For the text-containing cell, return its midpoint in [X, Y] coordinate format. 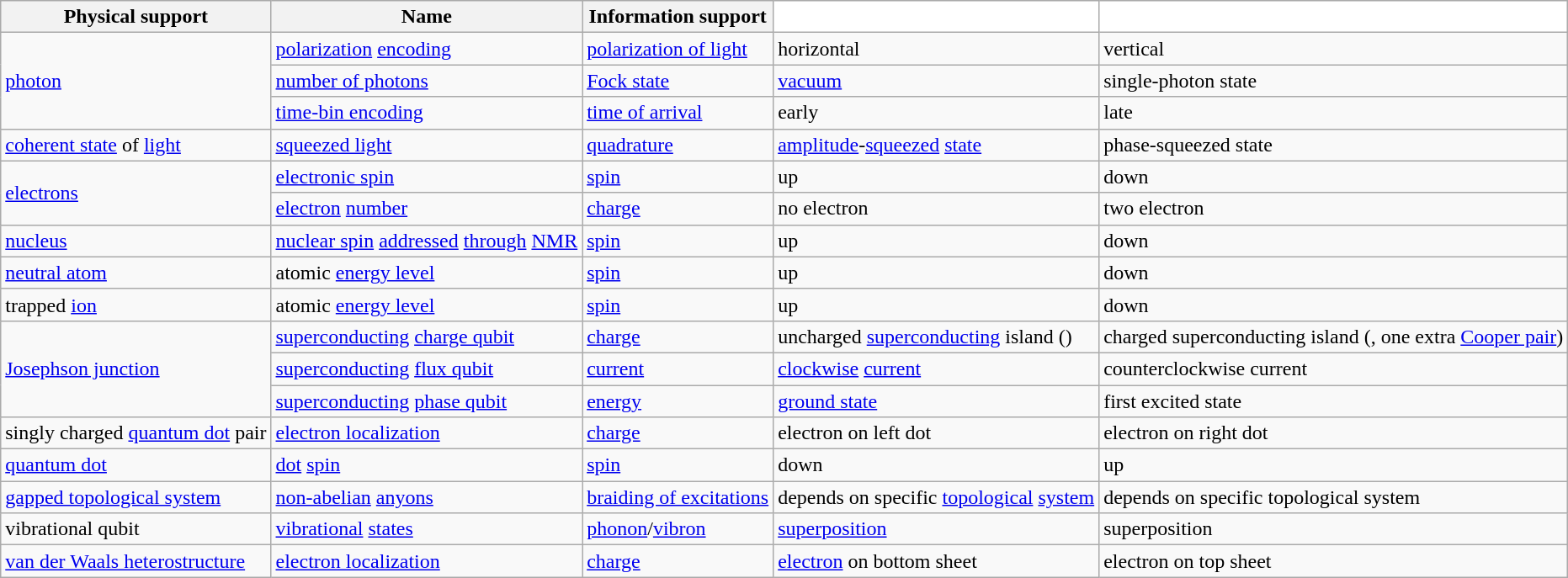
non-abelian anyons [427, 497]
polarization encoding [427, 49]
no electron [936, 209]
counterclockwise current [1333, 369]
two electron [1333, 209]
vertical [1333, 49]
charged superconducting island (, one extra Cooper pair) [1333, 337]
Josephson junction [136, 369]
Physical support [136, 17]
time of arrival [678, 113]
electron on top sheet [1333, 561]
photon [136, 81]
Information support [678, 17]
quantum dot [136, 465]
early [936, 113]
nucleus [136, 241]
Name [427, 17]
number of photons [427, 81]
energy [678, 401]
uncharged superconducting island () [936, 337]
van der Waals heterostructure [136, 561]
vibrational qubit [136, 529]
vibrational states [427, 529]
braiding of excitations [678, 497]
Fock state [678, 81]
phonon/vibron [678, 529]
dot spin [427, 465]
singly charged quantum dot pair [136, 433]
superconducting charge qubit [427, 337]
electron on left dot [936, 433]
polarization of light [678, 49]
electron on bottom sheet [936, 561]
superconducting phase qubit [427, 401]
horizontal [936, 49]
late [1333, 113]
time-bin encoding [427, 113]
nuclear spin addressed through NMR [427, 241]
electronic spin [427, 177]
gapped topological system [136, 497]
coherent state of light [136, 145]
trapped ion [136, 305]
superconducting flux qubit [427, 369]
squeezed light [427, 145]
first excited state [1333, 401]
single-photon state [1333, 81]
neutral atom [136, 273]
electron on right dot [1333, 433]
electron number [427, 209]
phase-squeezed state [1333, 145]
electrons [136, 193]
ground state [936, 401]
vacuum [936, 81]
amplitude-squeezed state [936, 145]
clockwise current [936, 369]
current [678, 369]
quadrature [678, 145]
